Scan for the cell matching the given text and deliver its [x, y] coordinate at center. 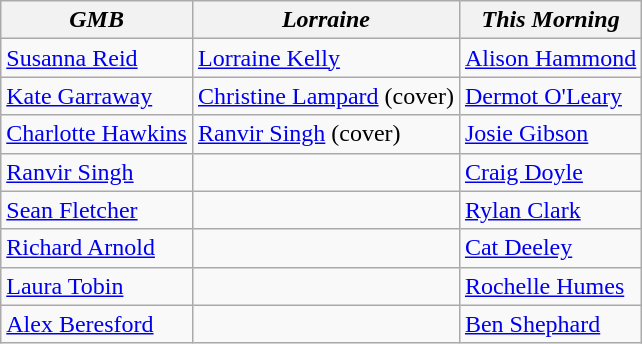
Alex Beresford [97, 324]
Ranvir Singh [97, 172]
This Morning [550, 20]
Josie Gibson [550, 134]
Rochelle Humes [550, 286]
Susanna Reid [97, 58]
Kate Garraway [97, 96]
Sean Fletcher [97, 210]
Alison Hammond [550, 58]
GMB [97, 20]
Charlotte Hawkins [97, 134]
Cat Deeley [550, 248]
Ben Shephard [550, 324]
Lorraine Kelly [326, 58]
Christine Lampard (cover) [326, 96]
Ranvir Singh (cover) [326, 134]
Laura Tobin [97, 286]
Richard Arnold [97, 248]
Craig Doyle [550, 172]
Dermot O'Leary [550, 96]
Rylan Clark [550, 210]
Lorraine [326, 20]
